Detect which cell encompasses the target text, then output its (x, y) center coordinate. 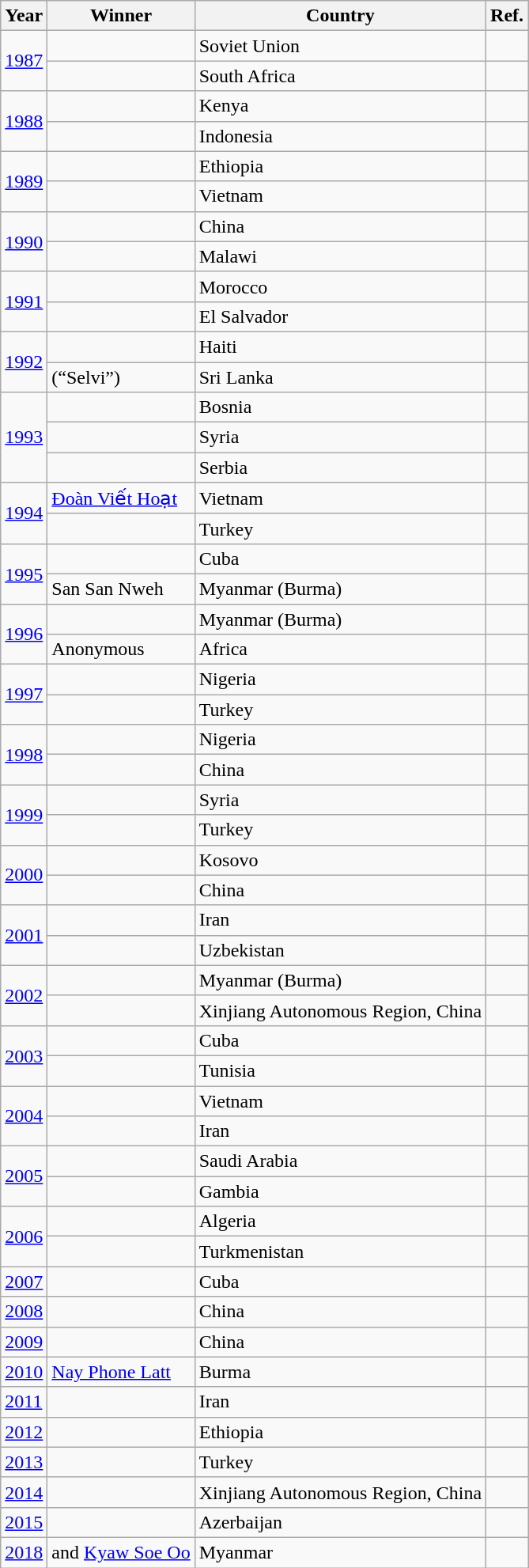
1992 (24, 362)
1991 (24, 301)
Azerbaijan (340, 1522)
Burma (340, 1372)
Myanmar (340, 1552)
1993 (24, 437)
and Kyaw Soe Oo (121, 1552)
1994 (24, 513)
2013 (24, 1462)
1997 (24, 695)
1998 (24, 755)
Kenya (340, 106)
Morocco (340, 286)
2006 (24, 1237)
San San Nweh (121, 589)
Indonesia (340, 136)
El Salvador (340, 316)
1999 (24, 815)
2004 (24, 1115)
1995 (24, 574)
2018 (24, 1552)
2009 (24, 1342)
Turkmenistan (340, 1252)
2015 (24, 1522)
Africa (340, 650)
2012 (24, 1432)
(“Selvi”) (121, 377)
Đoàn Viết Hoạt (121, 498)
Nay Phone Latt (121, 1372)
Algeria (340, 1221)
Winner (121, 16)
Country (340, 16)
Anonymous (121, 650)
1990 (24, 241)
Tunisia (340, 1070)
Year (24, 16)
1989 (24, 181)
Saudi Arabia (340, 1161)
2003 (24, 1055)
2008 (24, 1312)
Uzbekistan (340, 950)
2010 (24, 1372)
2007 (24, 1282)
Serbia (340, 468)
Ref. (508, 16)
South Africa (340, 76)
Gambia (340, 1191)
2005 (24, 1176)
2014 (24, 1492)
1988 (24, 121)
Bosnia (340, 407)
1996 (24, 634)
2002 (24, 995)
Soviet Union (340, 46)
Haiti (340, 347)
Malawi (340, 256)
1987 (24, 61)
2011 (24, 1402)
Kosovo (340, 860)
2001 (24, 935)
Sri Lanka (340, 377)
2000 (24, 875)
